Search for the cell housing the specified text and yield its (x, y) center coordinate. 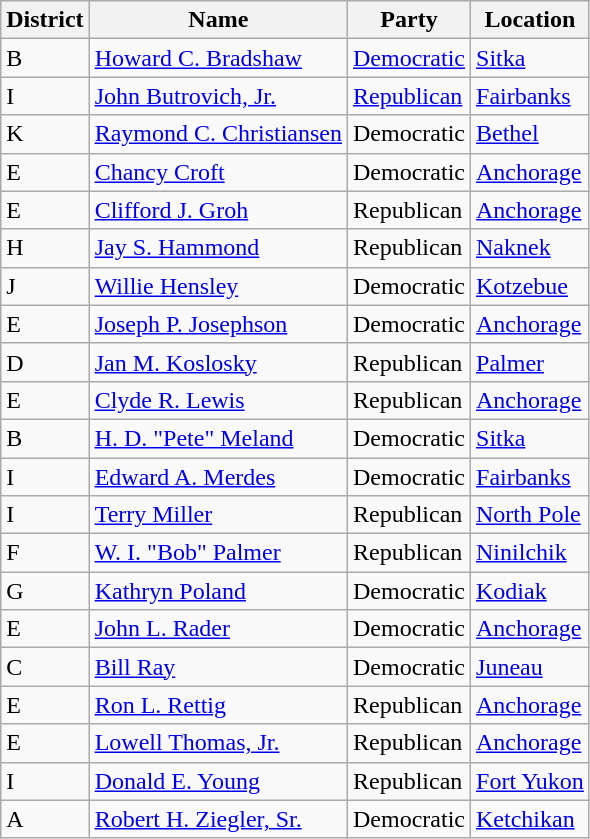
F (45, 553)
Name (218, 20)
Robert H. Ziegler, Sr. (218, 819)
Edward A. Merdes (218, 477)
Clifford J. Groh (218, 210)
Howard C. Bradshaw (218, 58)
John L. Rader (218, 629)
Palmer (530, 362)
K (45, 134)
Ninilchik (530, 553)
Jay S. Hammond (218, 248)
Raymond C. Christiansen (218, 134)
North Pole (530, 515)
Chancy Croft (218, 172)
Juneau (530, 667)
Jan M. Koslosky (218, 362)
A (45, 819)
Clyde R. Lewis (218, 400)
District (45, 20)
Joseph P. Josephson (218, 324)
Bethel (530, 134)
Location (530, 20)
Ron L. Rettig (218, 705)
D (45, 362)
Fort Yukon (530, 781)
Kathryn Poland (218, 591)
Bill Ray (218, 667)
Kodiak (530, 591)
J (45, 286)
Kotzebue (530, 286)
H. D. "Pete" Meland (218, 438)
Willie Hensley (218, 286)
H (45, 248)
Lowell Thomas, Jr. (218, 743)
Ketchikan (530, 819)
Naknek (530, 248)
Donald E. Young (218, 781)
C (45, 667)
G (45, 591)
John Butrovich, Jr. (218, 96)
Party (410, 20)
W. I. "Bob" Palmer (218, 553)
Terry Miller (218, 515)
